Identify which cell holds the provided text, then report its (X, Y) central coordinate. 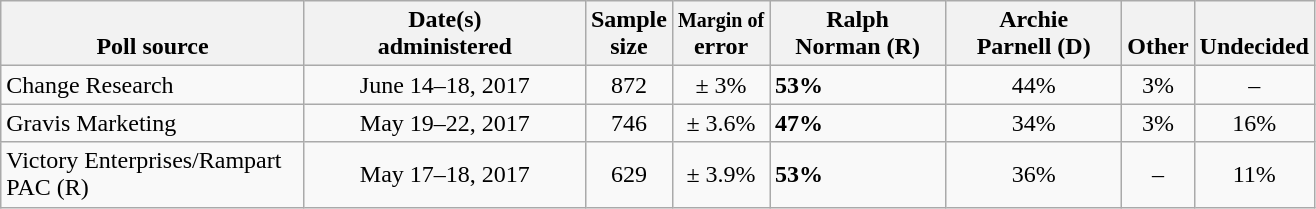
34% (1034, 123)
Other (1158, 34)
Date(s)administered (444, 34)
47% (858, 123)
ArchieParnell (D) (1034, 34)
746 (628, 123)
June 14–18, 2017 (444, 85)
44% (1034, 85)
Victory Enterprises/Rampart PAC (R) (153, 174)
872 (628, 85)
± 3.6% (720, 123)
Change Research (153, 85)
Undecided (1254, 34)
11% (1254, 174)
16% (1254, 123)
Samplesize (628, 34)
629 (628, 174)
± 3.9% (720, 174)
± 3% (720, 85)
Poll source (153, 34)
36% (1034, 174)
May 19–22, 2017 (444, 123)
Margin oferror (720, 34)
May 17–18, 2017 (444, 174)
Gravis Marketing (153, 123)
RalphNorman (R) (858, 34)
